Return (x, y) of the center of cell containing provided text 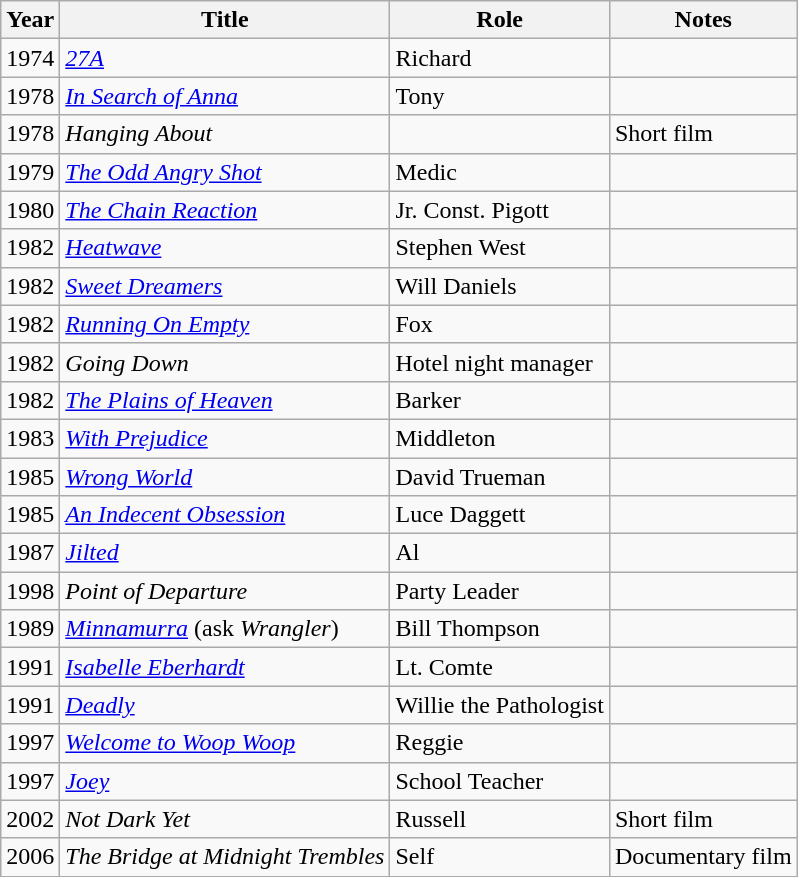
Luce Daggett (500, 515)
Middleton (500, 438)
Fox (500, 324)
The Chain Reaction (225, 210)
Jr. Const. Pigott (500, 210)
Will Daniels (500, 286)
Willie the Pathologist (500, 705)
The Plains of Heaven (225, 400)
Bill Thompson (500, 629)
Notes (703, 20)
An Indecent Obsession (225, 515)
Title (225, 20)
Hotel night manager (500, 362)
Documentary film (703, 857)
1974 (30, 58)
Russell (500, 819)
Deadly (225, 705)
Minnamurra (ask Wrangler) (225, 629)
Tony (500, 96)
Welcome to Woop Woop (225, 743)
Jilted (225, 553)
1998 (30, 591)
1983 (30, 438)
1979 (30, 172)
Not Dark Yet (225, 819)
1987 (30, 553)
In Search of Anna (225, 96)
The Bridge at Midnight Trembles (225, 857)
Self (500, 857)
Point of Departure (225, 591)
Heatwave (225, 248)
Isabelle Eberhardt (225, 667)
Al (500, 553)
Lt. Comte (500, 667)
Role (500, 20)
27A (225, 58)
Sweet Dreamers (225, 286)
David Trueman (500, 477)
The Odd Angry Shot (225, 172)
Stephen West (500, 248)
School Teacher (500, 781)
Wrong World (225, 477)
Joey (225, 781)
Year (30, 20)
Party Leader (500, 591)
2002 (30, 819)
1989 (30, 629)
Reggie (500, 743)
Running On Empty (225, 324)
With Prejudice (225, 438)
1980 (30, 210)
Barker (500, 400)
Richard (500, 58)
Going Down (225, 362)
Medic (500, 172)
2006 (30, 857)
Hanging About (225, 134)
